Detect which cell encompasses the target text, then output its (X, Y) center coordinate. 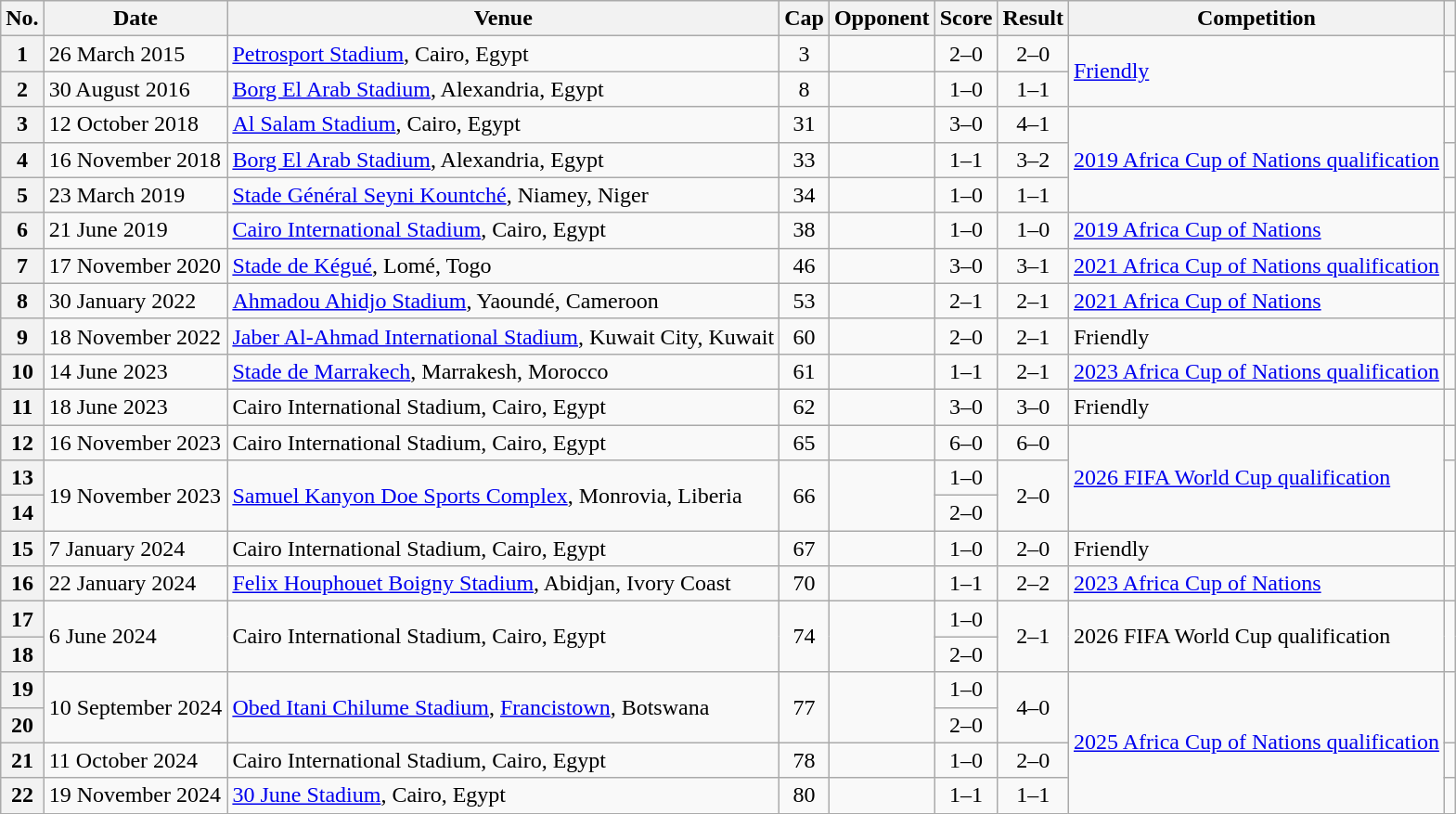
Petrosport Stadium, Cairo, Egypt (503, 54)
31 (805, 124)
2 (22, 89)
9 (22, 336)
13 (22, 478)
2–2 (1033, 584)
30 January 2022 (135, 301)
11 October 2024 (135, 760)
4–0 (1033, 707)
1 (22, 54)
17 (22, 619)
2023 Africa Cup of Nations (1256, 584)
4 (22, 160)
6 (22, 230)
30 August 2016 (135, 89)
Competition (1256, 19)
Stade de Marrakech, Marrakesh, Morocco (503, 371)
10 (22, 371)
15 (22, 549)
3–1 (1033, 265)
16 November 2018 (135, 160)
34 (805, 195)
61 (805, 371)
18 June 2023 (135, 407)
77 (805, 707)
17 November 2020 (135, 265)
6 June 2024 (135, 637)
10 September 2024 (135, 707)
14 (22, 513)
12 (22, 443)
11 (22, 407)
66 (805, 496)
3–2 (1033, 160)
Ahmadou Ahidjo Stadium, Yaoundé, Cameroon (503, 301)
16 November 2023 (135, 443)
22 January 2024 (135, 584)
19 (22, 690)
Obed Itani Chilume Stadium, Francistown, Botswana (503, 707)
20 (22, 725)
Stade de Kégué, Lomé, Togo (503, 265)
Cap (805, 19)
18 (22, 654)
21 (22, 760)
No. (22, 19)
21 June 2019 (135, 230)
Jaber Al-Ahmad International Stadium, Kuwait City, Kuwait (503, 336)
26 March 2015 (135, 54)
65 (805, 443)
Score (966, 19)
Felix Houphouet Boigny Stadium, Abidjan, Ivory Coast (503, 584)
70 (805, 584)
74 (805, 637)
60 (805, 336)
2023 Africa Cup of Nations qualification (1256, 371)
67 (805, 549)
2021 Africa Cup of Nations (1256, 301)
2019 Africa Cup of Nations (1256, 230)
Venue (503, 19)
7 January 2024 (135, 549)
33 (805, 160)
12 October 2018 (135, 124)
Opponent (882, 19)
4–1 (1033, 124)
Date (135, 19)
62 (805, 407)
14 June 2023 (135, 371)
80 (805, 795)
2019 Africa Cup of Nations qualification (1256, 160)
78 (805, 760)
38 (805, 230)
30 June Stadium, Cairo, Egypt (503, 795)
23 March 2019 (135, 195)
19 November 2023 (135, 496)
16 (22, 584)
46 (805, 265)
Al Salam Stadium, Cairo, Egypt (503, 124)
Stade Général Seyni Kountché, Niamey, Niger (503, 195)
19 November 2024 (135, 795)
7 (22, 265)
Samuel Kanyon Doe Sports Complex, Monrovia, Liberia (503, 496)
2021 Africa Cup of Nations qualification (1256, 265)
53 (805, 301)
Result (1033, 19)
18 November 2022 (135, 336)
5 (22, 195)
22 (22, 795)
2025 Africa Cup of Nations qualification (1256, 743)
